Scan for the cell matching the given text and deliver its [x, y] coordinate at center. 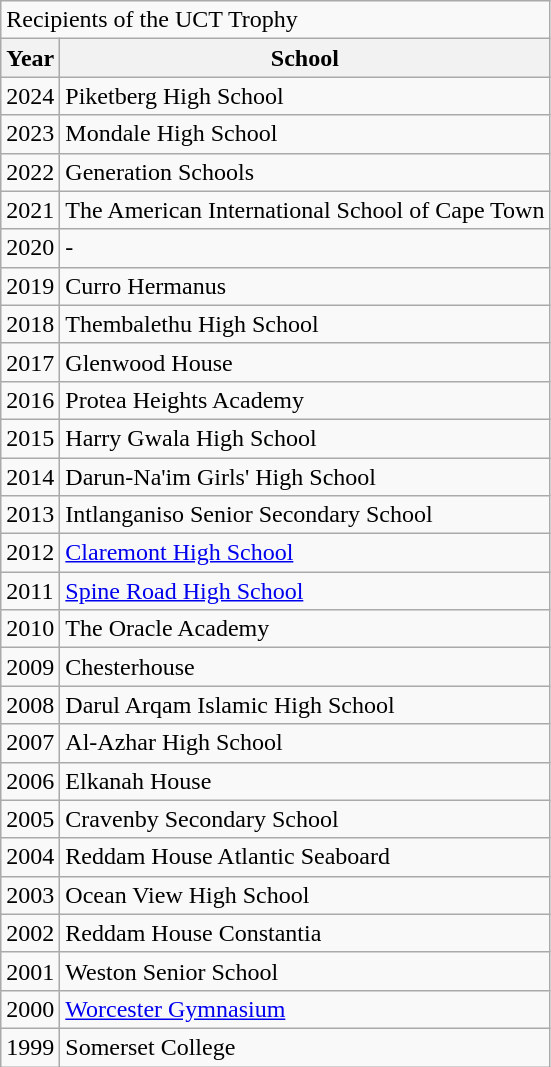
Claremont High School [305, 553]
Protea Heights Academy [305, 400]
Weston Senior School [305, 971]
2016 [30, 400]
2020 [30, 248]
Piketberg High School [305, 96]
- [305, 248]
Somerset College [305, 1047]
2014 [30, 477]
Intlanganiso Senior Secondary School [305, 515]
2017 [30, 362]
Chesterhouse [305, 667]
Elkanah House [305, 781]
Cravenby Secondary School [305, 819]
Worcester Gymnasium [305, 1009]
2008 [30, 705]
2021 [30, 210]
Mondale High School [305, 134]
2019 [30, 286]
2022 [30, 172]
2001 [30, 971]
2012 [30, 553]
2006 [30, 781]
2010 [30, 629]
2015 [30, 438]
2011 [30, 591]
Reddam House Atlantic Seaboard [305, 857]
2002 [30, 933]
Curro Hermanus [305, 286]
Glenwood House [305, 362]
Reddam House Constantia [305, 933]
The American International School of Cape Town [305, 210]
The Oracle Academy [305, 629]
Darun-Na'im Girls' High School [305, 477]
1999 [30, 1047]
Generation Schools [305, 172]
2004 [30, 857]
2000 [30, 1009]
Al-Azhar High School [305, 743]
Recipients of the UCT Trophy [276, 20]
Year [30, 58]
Harry Gwala High School [305, 438]
2018 [30, 324]
Spine Road High School [305, 591]
2024 [30, 96]
2023 [30, 134]
2009 [30, 667]
2003 [30, 895]
2007 [30, 743]
Darul Arqam Islamic High School [305, 705]
2013 [30, 515]
Thembalethu High School [305, 324]
2005 [30, 819]
School [305, 58]
Ocean View High School [305, 895]
